Determine the (x, y) coordinate at the center of the cell enclosing the given text.  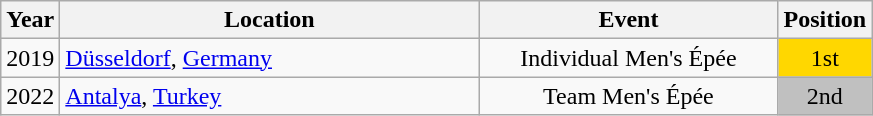
2nd (825, 96)
Düsseldorf, Germany (270, 58)
Position (825, 20)
Event (628, 20)
Team Men's Épée (628, 96)
Year (30, 20)
2022 (30, 96)
2019 (30, 58)
Individual Men's Épée (628, 58)
Antalya, Turkey (270, 96)
1st (825, 58)
Location (270, 20)
